Return (x, y) of the center of cell containing provided text 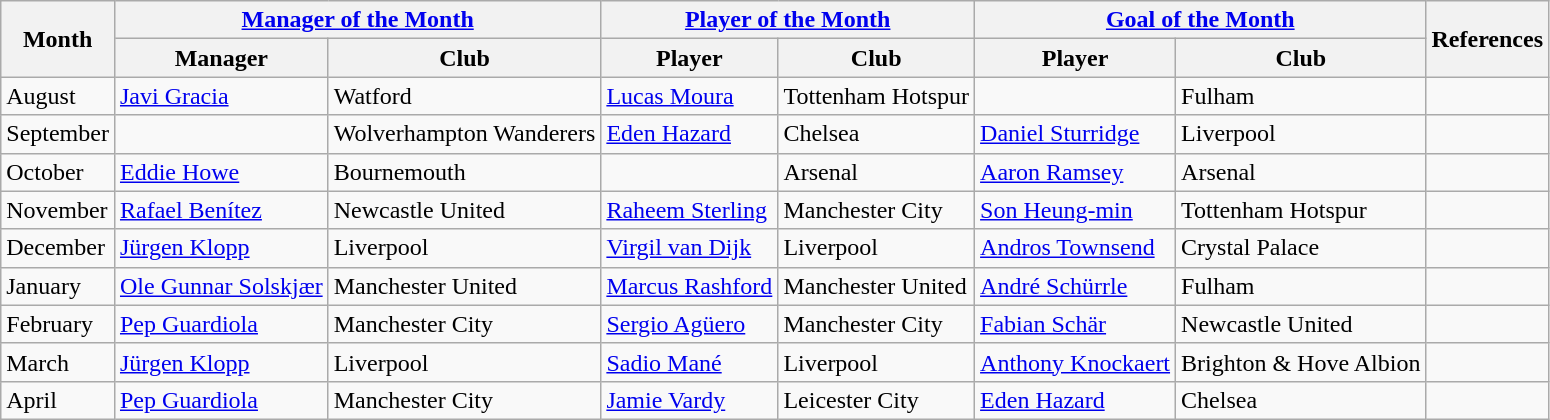
Virgil van Dijk (690, 248)
Anthony Knockaert (1076, 362)
André Schürrle (1076, 286)
December (58, 248)
March (58, 362)
Son Heung-min (1076, 210)
Andros Townsend (1076, 248)
January (58, 286)
Eddie Howe (221, 172)
August (58, 96)
Daniel Sturridge (1076, 134)
Lucas Moura (690, 96)
References (1488, 39)
Sergio Agüero (690, 324)
Manager (221, 58)
Month (58, 39)
September (58, 134)
Fabian Schär (1076, 324)
Watford (464, 96)
Wolverhampton Wanderers (464, 134)
Manager of the Month (357, 20)
November (58, 210)
Brighton & Hove Albion (1301, 362)
April (58, 400)
Raheem Sterling (690, 210)
Javi Gracia (221, 96)
Ole Gunnar Solskjær (221, 286)
Rafael Benítez (221, 210)
Player of the Month (788, 20)
Marcus Rashford (690, 286)
October (58, 172)
Bournemouth (464, 172)
February (58, 324)
Crystal Palace (1301, 248)
Jamie Vardy (690, 400)
Sadio Mané (690, 362)
Leicester City (876, 400)
Aaron Ramsey (1076, 172)
Goal of the Month (1200, 20)
